Extract the [X, Y] coordinate from the center of the cell holding the provided text.  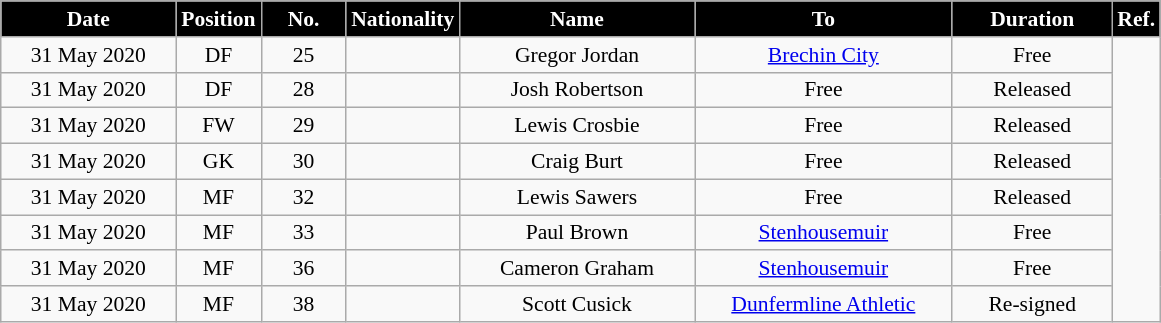
Brechin City [824, 55]
Paul Brown [576, 233]
Duration [1032, 19]
Gregor Jordan [576, 55]
Craig Burt [576, 162]
FW [218, 126]
Josh Robertson [576, 90]
32 [304, 197]
Name [576, 19]
Ref. [1136, 19]
Position [218, 19]
Dunfermline Athletic [824, 304]
Nationality [402, 19]
Re-signed [1032, 304]
30 [304, 162]
38 [304, 304]
28 [304, 90]
33 [304, 233]
Cameron Graham [576, 269]
GK [218, 162]
29 [304, 126]
Date [88, 19]
To [824, 19]
Scott Cusick [576, 304]
Lewis Crosbie [576, 126]
Lewis Sawers [576, 197]
36 [304, 269]
25 [304, 55]
No. [304, 19]
